Pinpoint the cell where the given text exists, returning its [x, y] midpoint coordinate. 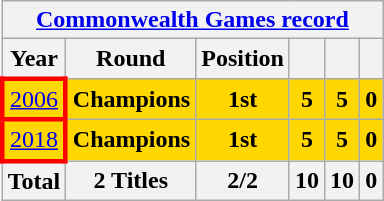
Commonwealth Games record [192, 20]
Position [243, 59]
Total [34, 180]
2 Titles [131, 180]
2/2 [243, 180]
Round [131, 59]
2018 [34, 140]
2006 [34, 98]
Year [34, 59]
